Capture the cell that displays the provided text and extract its (X, Y) central coordinate. 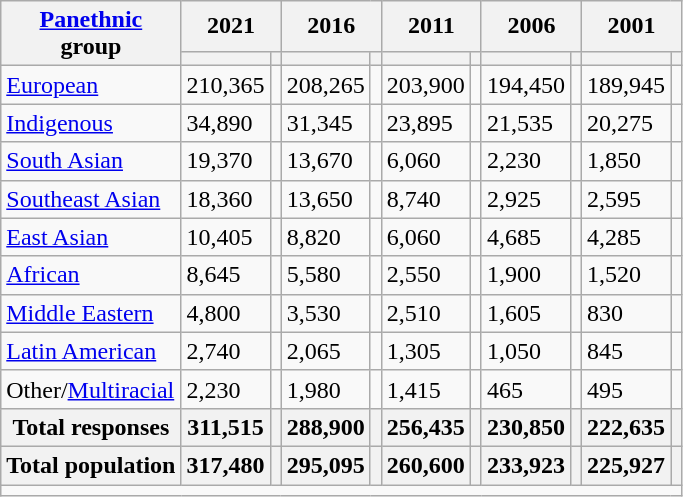
2001 (632, 26)
830 (626, 313)
1,415 (426, 389)
233,923 (526, 465)
4,285 (626, 237)
210,365 (226, 85)
8,645 (226, 275)
1,520 (626, 275)
208,265 (326, 85)
2016 (331, 26)
845 (626, 351)
34,890 (226, 123)
Middle Eastern (91, 313)
2,595 (626, 199)
189,945 (626, 85)
13,650 (326, 199)
African (91, 275)
2006 (531, 26)
East Asian (91, 237)
20,275 (626, 123)
Total responses (91, 427)
2,065 (326, 351)
288,900 (326, 427)
Other/Multiracial (91, 389)
311,515 (226, 427)
18,360 (226, 199)
4,800 (226, 313)
1,980 (326, 389)
1,900 (526, 275)
19,370 (226, 161)
21,535 (526, 123)
225,927 (626, 465)
Southeast Asian (91, 199)
230,850 (526, 427)
1,850 (626, 161)
23,895 (426, 123)
2,510 (426, 313)
8,820 (326, 237)
317,480 (226, 465)
8,740 (426, 199)
1,605 (526, 313)
2,740 (226, 351)
Indigenous (91, 123)
Latin American (91, 351)
295,095 (326, 465)
203,900 (426, 85)
260,600 (426, 465)
2021 (231, 26)
European (91, 85)
13,670 (326, 161)
South Asian (91, 161)
2011 (431, 26)
465 (526, 389)
31,345 (326, 123)
3,530 (326, 313)
2,925 (526, 199)
Panethnicgroup (91, 34)
495 (626, 389)
222,635 (626, 427)
194,450 (526, 85)
2,550 (426, 275)
5,580 (326, 275)
Total population (91, 465)
1,050 (526, 351)
256,435 (426, 427)
4,685 (526, 237)
1,305 (426, 351)
10,405 (226, 237)
